Return (X, Y) of the center of cell containing provided text 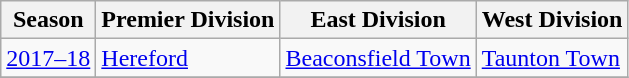
Taunton Town (552, 58)
East Division (378, 20)
West Division (552, 20)
2017–18 (48, 58)
Beaconsfield Town (378, 58)
Hereford (188, 58)
Season (48, 20)
Premier Division (188, 20)
